For the text-containing cell, return its midpoint in [X, Y] coordinate format. 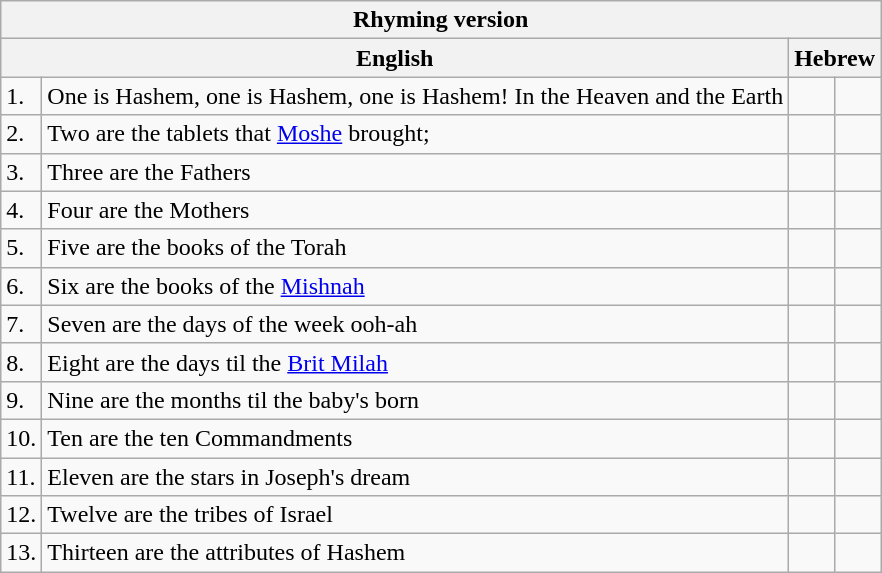
11. [22, 477]
2. [22, 134]
Rhyming version [441, 20]
10. [22, 438]
One is Hashem, one is Hashem, one is Hashem! In the Heaven and the Earth [416, 96]
3. [22, 172]
12. [22, 515]
Thirteen are the attributes of Hashem [416, 553]
English [395, 58]
Nine are the months til the baby's born [416, 400]
Five are the books of the Torah [416, 248]
9. [22, 400]
Two are the tablets that Moshe brought; [416, 134]
Ten are the ten Commandments [416, 438]
Four are the Mothers [416, 210]
4. [22, 210]
5. [22, 248]
8. [22, 362]
6. [22, 286]
7. [22, 324]
13. [22, 553]
1. [22, 96]
Eight are the days til the Brit Milah [416, 362]
Twelve are the tribes of Israel [416, 515]
Hebrew [835, 58]
Eleven are the stars in Joseph's dream [416, 477]
Seven are the days of the week ooh-ah [416, 324]
Three are the Fathers [416, 172]
Six are the books of the Mishnah [416, 286]
